Locate the cell with the specified text and output its (x, y) center coordinate. 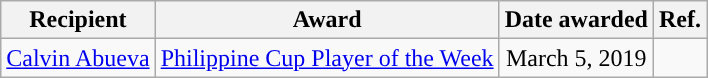
Ref. (680, 20)
Calvin Abueva (78, 58)
Recipient (78, 20)
March 5, 2019 (576, 58)
Philippine Cup Player of the Week (327, 58)
Award (327, 20)
Date awarded (576, 20)
